Output the [x, y] coordinate of the center of the cell containing the given text.  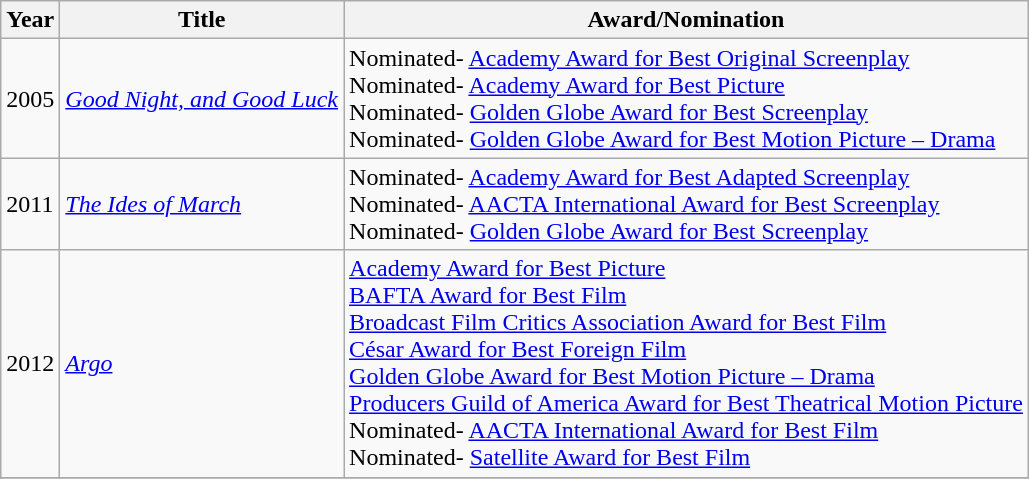
2005 [30, 98]
2011 [30, 204]
Good Night, and Good Luck [202, 98]
Argo [202, 364]
Year [30, 20]
Award/Nomination [686, 20]
2012 [30, 364]
The Ides of March [202, 204]
Title [202, 20]
